Pinpoint the cell where the given text exists, returning its [X, Y] midpoint coordinate. 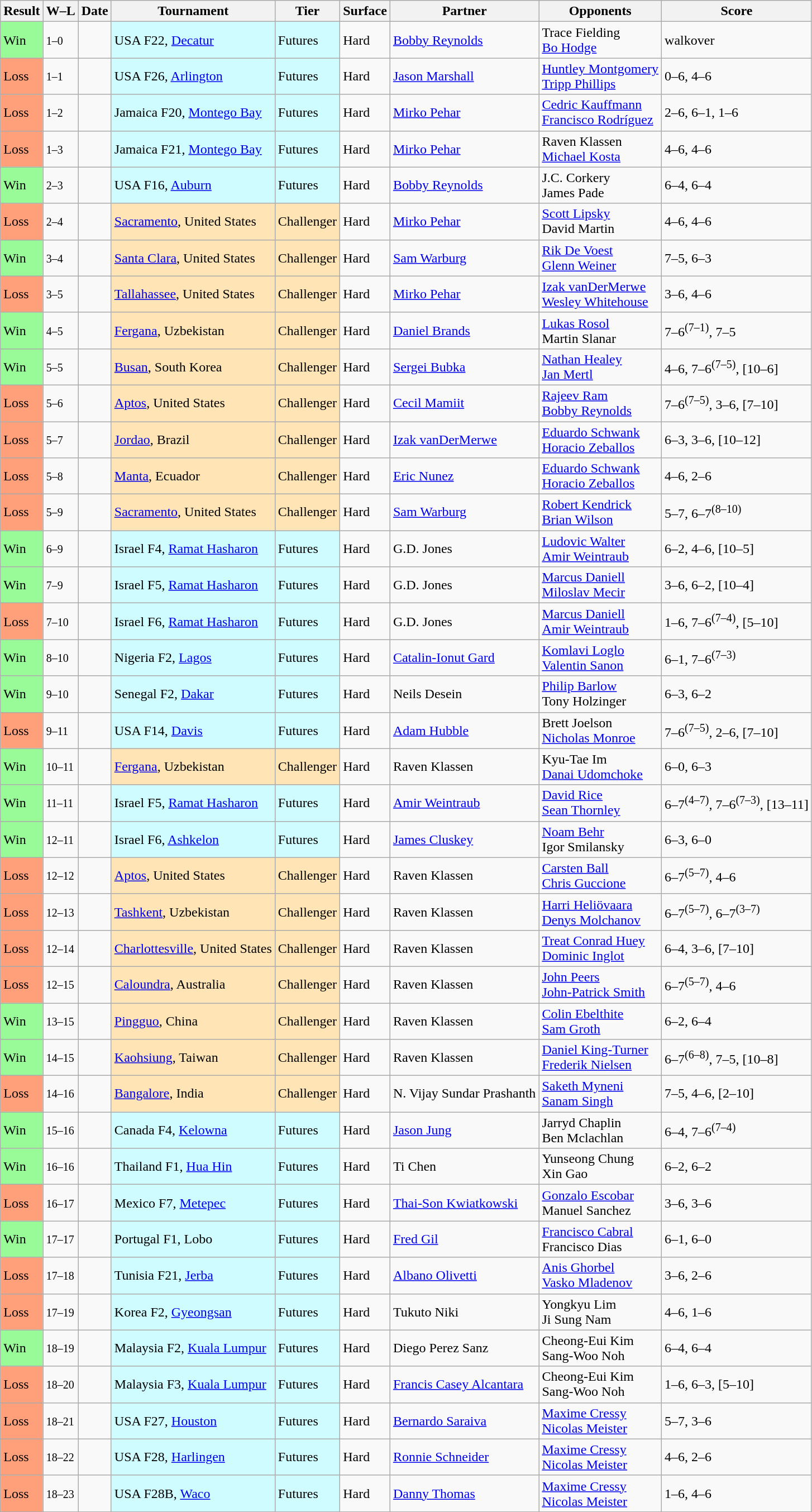
Scott Lipsky David Martin [600, 221]
Tallahassee, United States [193, 294]
3–6, 4–6 [737, 294]
Nathan Healey Jan Mertl [600, 366]
9–10 [60, 694]
Francis Casey Alcantara [464, 1384]
1–6, 4–6 [737, 1494]
4–5 [60, 331]
5–9 [60, 513]
USA F28B, Waco [193, 1494]
N. Vijay Sundar Prashanth [464, 1094]
1–0 [60, 40]
Izak vanDerMerwe [464, 439]
1–1 [60, 76]
14–15 [60, 1058]
Yunseong Chung Xin Gao [600, 1166]
Mexico F7, Metepec [193, 1203]
Neils Desein [464, 694]
3–6, 2–6 [737, 1276]
18–19 [60, 1348]
Caloundra, Australia [193, 984]
18–22 [60, 1457]
6–7(5–7), 6–7(3–7) [737, 912]
Anis Ghorbel Vasko Mladenov [600, 1276]
USA F16, Auburn [193, 185]
5–8 [60, 476]
Colin Ebelthite Sam Groth [600, 1021]
6–1, 6–0 [737, 1239]
Jamaica F20, Montego Bay [193, 113]
David Rice Sean Thornley [600, 803]
Pingguo, China [193, 1021]
Albano Olivetti [464, 1276]
Nigeria F2, Lagos [193, 658]
Daniel King-Turner Frederik Nielsen [600, 1058]
12–14 [60, 948]
6–4, 3–6, [7–10] [737, 948]
Ti Chen [464, 1166]
6–2, 4–6, [10–5] [737, 548]
Carsten Ball Chris Guccione [600, 876]
Daniel Brands [464, 331]
1–3 [60, 149]
Huntley Montgomery Tripp Phillips [600, 76]
Adam Hubble [464, 731]
W–L [60, 11]
7–5, 6–3 [737, 258]
12–15 [60, 984]
6–1, 7–6(7–3) [737, 658]
12–11 [60, 839]
17–17 [60, 1239]
Tournament [193, 11]
Korea F2, Gyeongsan [193, 1311]
Harri Heliövaara Denys Molchanov [600, 912]
7–6(7–5), 2–6, [7–10] [737, 731]
John Peers John-Patrick Smith [600, 984]
12–13 [60, 912]
6–4, 7–6(7–4) [737, 1131]
4–6, 7–6(7–5), [10–6] [737, 366]
1–2 [60, 113]
6–7(6–8), 7–5, [10–8] [737, 1058]
6–9 [60, 548]
Rajeev Ram Bobby Reynolds [600, 403]
Robert Kendrick Brian Wilson [600, 513]
Rik De Voest Glenn Weiner [600, 258]
Charlottesville, United States [193, 948]
5–6 [60, 403]
5–7, 6–7(8–10) [737, 513]
Jordao, Brazil [193, 439]
6–0, 6–3 [737, 766]
16–17 [60, 1203]
Tunisia F21, Jerba [193, 1276]
Trace Fielding Bo Hodge [600, 40]
Tashkent, Uzbekistan [193, 912]
Bangalore, India [193, 1094]
Kyu-Tae Im Danai Udomchoke [600, 766]
Date [95, 11]
6–3, 6–2 [737, 694]
5–5 [60, 366]
16–16 [60, 1166]
13–15 [60, 1021]
2–3 [60, 185]
Thai-Son Kwiatkowski [464, 1203]
7–6(7–1), 7–5 [737, 331]
Yongkyu Lim Ji Sung Nam [600, 1311]
Raven Klassen Michael Kosta [600, 149]
USA F22, Decatur [193, 40]
Cecil Mamiit [464, 403]
17–18 [60, 1276]
6–2, 6–2 [737, 1166]
3–4 [60, 258]
18–21 [60, 1421]
Thailand F1, Hua Hin [193, 1166]
Komlavi Loglo Valentin Sanon [600, 658]
Cedric Kauffmann Francisco Rodríguez [600, 113]
Catalin-Ionut Gard [464, 658]
Ludovic Walter Amir Weintraub [600, 548]
Jamaica F21, Montego Bay [193, 149]
15–16 [60, 1131]
7–5, 4–6, [2–10] [737, 1094]
4–6, 1–6 [737, 1311]
Busan, South Korea [193, 366]
3–6, 3–6 [737, 1203]
5–7, 3–6 [737, 1421]
Kaohsiung, Taiwan [193, 1058]
8–10 [60, 658]
Eric Nunez [464, 476]
1–6, 6–3, [5–10] [737, 1384]
Senegal F2, Dakar [193, 694]
6–3, 3–6, [10–12] [737, 439]
Brett Joelson Nicholas Monroe [600, 731]
Ronnie Schneider [464, 1457]
Israel F4, Ramat Hasharon [193, 548]
James Cluskey [464, 839]
Tier [307, 11]
18–23 [60, 1494]
Philip Barlow Tony Holzinger [600, 694]
Danny Thomas [464, 1494]
1–6, 7–6(7–4), [5–10] [737, 621]
Amir Weintraub [464, 803]
Izak vanDerMerwe Wesley Whitehouse [600, 294]
Sergei Bubka [464, 366]
Treat Conrad Huey Dominic Inglot [600, 948]
0–6, 4–6 [737, 76]
Tukuto Niki [464, 1311]
USA F26, Arlington [193, 76]
Saketh Myneni Sanam Singh [600, 1094]
Manta, Ecuador [193, 476]
5–7 [60, 439]
Marcus Daniell Miloslav Mecir [600, 585]
Jason Marshall [464, 76]
7–10 [60, 621]
2–4 [60, 221]
Diego Perez Sanz [464, 1348]
USA F28, Harlingen [193, 1457]
Canada F4, Kelowna [193, 1131]
USA F27, Houston [193, 1421]
Bernardo Saraiva [464, 1421]
Partner [464, 11]
18–20 [60, 1384]
11–11 [60, 803]
Jason Jung [464, 1131]
Marcus Daniell Amir Weintraub [600, 621]
7–6(7–5), 3–6, [7–10] [737, 403]
12–12 [60, 876]
7–9 [60, 585]
walkover [737, 40]
Malaysia F2, Kuala Lumpur [193, 1348]
Score [737, 11]
Malaysia F3, Kuala Lumpur [193, 1384]
2–6, 6–1, 1–6 [737, 113]
6–3, 6–0 [737, 839]
Jarryd Chaplin Ben Mclachlan [600, 1131]
14–16 [60, 1094]
Portugal F1, Lobo [193, 1239]
Israel F6, Ashkelon [193, 839]
10–11 [60, 766]
J.C. Corkery James Pade [600, 185]
Israel F6, Ramat Hasharon [193, 621]
Gonzalo Escobar Manuel Sanchez [600, 1203]
6–7(4–7), 7–6(7–3), [13–11] [737, 803]
Surface [365, 11]
6–2, 6–4 [737, 1021]
USA F14, Davis [193, 731]
3–5 [60, 294]
Opponents [600, 11]
9–11 [60, 731]
Santa Clara, United States [193, 258]
Result [22, 11]
Francisco Cabral Francisco Dias [600, 1239]
3–6, 6–2, [10–4] [737, 585]
Noam Behr Igor Smilansky [600, 839]
17–19 [60, 1311]
Lukas Rosol Martin Slanar [600, 331]
Fred Gil [464, 1239]
